Identify which cell holds the provided text, then report its [x, y] central coordinate. 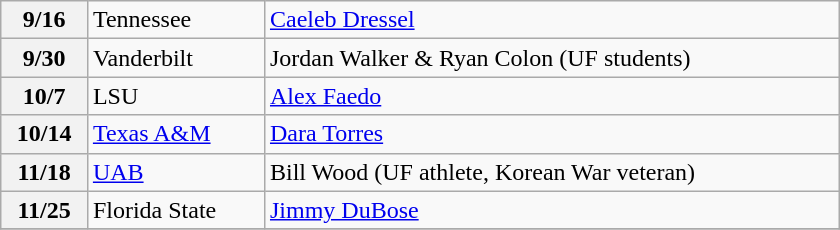
Jordan Walker & Ryan Colon (UF students) [552, 58]
UAB [176, 172]
Vanderbilt [176, 58]
9/16 [44, 20]
10/14 [44, 134]
Caeleb Dressel [552, 20]
Dara Torres [552, 134]
Jimmy DuBose [552, 210]
11/25 [44, 210]
9/30 [44, 58]
Bill Wood (UF athlete, Korean War veteran) [552, 172]
11/18 [44, 172]
Alex Faedo [552, 96]
Tennessee [176, 20]
Florida State [176, 210]
10/7 [44, 96]
LSU [176, 96]
Texas A&M [176, 134]
